Capture the cell that displays the provided text and extract its [X, Y] central coordinate. 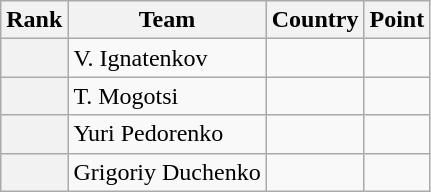
T. Mogotsi [167, 96]
Team [167, 20]
Yuri Pedorenko [167, 134]
Point [397, 20]
Rank [34, 20]
Country [315, 20]
Grigoriy Duchenko [167, 172]
V. Ignatenkov [167, 58]
